Locate the cell with the specified text and output its [x, y] center coordinate. 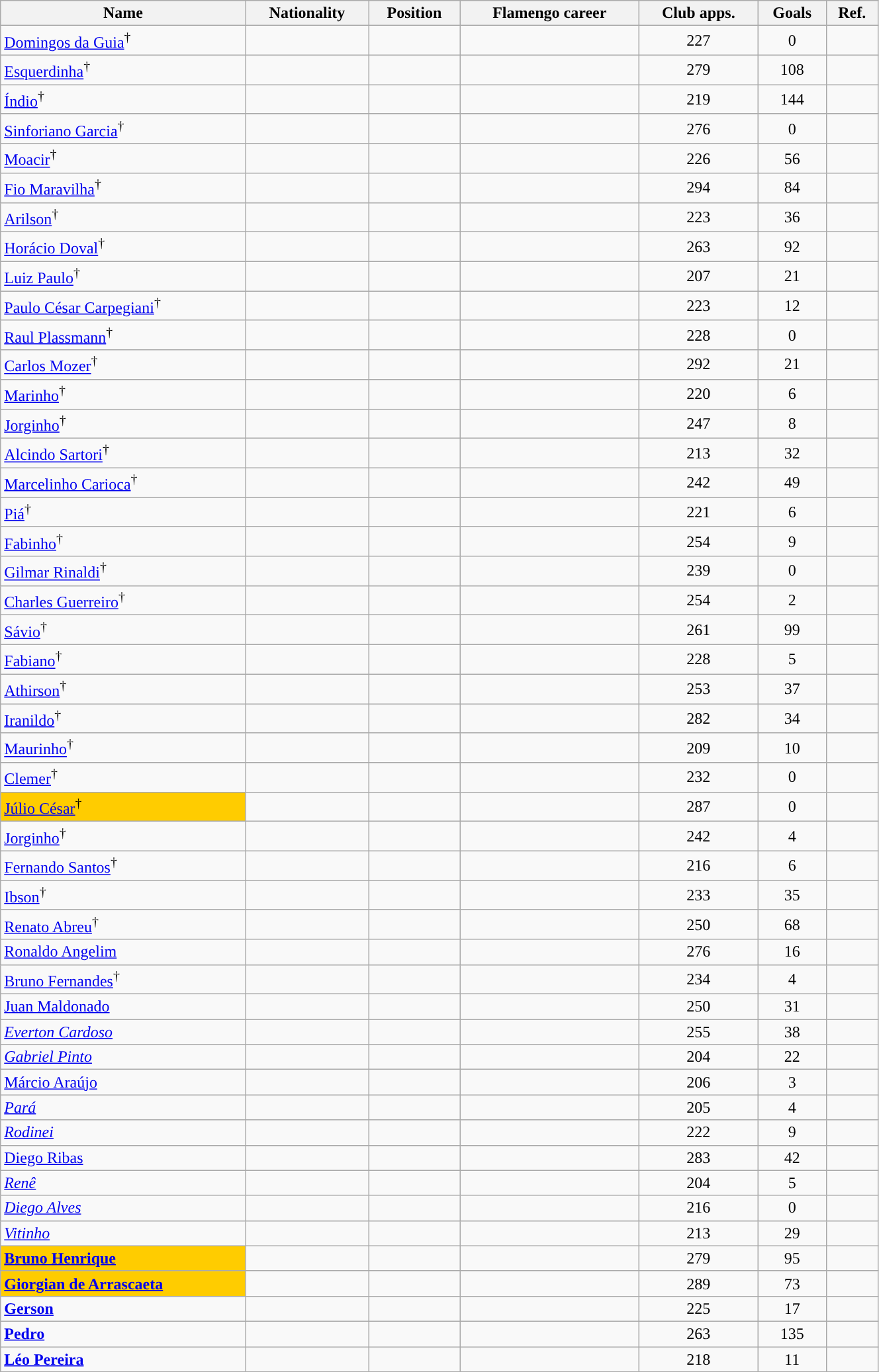
16 [792, 952]
234 [698, 979]
Domingos da Guia† [123, 41]
Pedro [123, 1334]
292 [698, 365]
144 [792, 99]
Alcindo Sartori† [123, 454]
11 [792, 1359]
232 [698, 778]
Sávio† [123, 630]
2 [792, 601]
Esquerdinha† [123, 70]
205 [698, 1107]
207 [698, 277]
Ref. [852, 13]
Iranildo† [123, 718]
209 [698, 748]
Flamengo career [549, 13]
Horácio Doval† [123, 247]
Raul Plassmann† [123, 335]
Luiz Paulo† [123, 277]
Maurinho† [123, 748]
206 [698, 1082]
Nationality [307, 13]
Everton Cardoso [123, 1032]
226 [698, 159]
38 [792, 1032]
3 [792, 1082]
Arilson† [123, 217]
Diego Alves [123, 1208]
Léo Pereira [123, 1359]
225 [698, 1308]
Gilmar Rinaldi† [123, 572]
282 [698, 718]
92 [792, 247]
32 [792, 454]
Sinforiano Garcia† [123, 128]
37 [792, 689]
Goals [792, 13]
233 [698, 896]
294 [698, 188]
222 [698, 1133]
Giorgian de Arrascaeta [123, 1283]
Club apps. [698, 13]
Bruno Henrique [123, 1258]
Juan Maldonado [123, 1007]
Márcio Araújo [123, 1082]
Gerson [123, 1308]
287 [698, 807]
12 [792, 306]
239 [698, 572]
Rodinei [123, 1133]
Athirson† [123, 689]
255 [698, 1032]
29 [792, 1233]
Name [123, 13]
Fio Maravilha† [123, 188]
Pará [123, 1107]
253 [698, 689]
289 [698, 1283]
31 [792, 1007]
17 [792, 1308]
Bruno Fernandes† [123, 979]
Diego Ribas [123, 1158]
Renê [123, 1183]
219 [698, 99]
Charles Guerreiro† [123, 601]
Carlos Mozer† [123, 365]
Moacir† [123, 159]
221 [698, 512]
8 [792, 423]
42 [792, 1158]
283 [698, 1158]
Marinho† [123, 394]
68 [792, 925]
99 [792, 630]
227 [698, 41]
36 [792, 217]
Clemer† [123, 778]
Fabinho† [123, 541]
35 [792, 896]
Ibson† [123, 896]
73 [792, 1283]
Gabriel Pinto [123, 1057]
247 [698, 423]
Piá† [123, 512]
220 [698, 394]
261 [698, 630]
108 [792, 70]
Júlio César† [123, 807]
34 [792, 718]
Position [414, 13]
218 [698, 1359]
22 [792, 1057]
Ronaldo Angelim [123, 952]
10 [792, 748]
Índio† [123, 99]
Fernando Santos† [123, 865]
56 [792, 159]
95 [792, 1258]
84 [792, 188]
49 [792, 483]
Marcelinho Carioca† [123, 483]
Paulo César Carpegiani† [123, 306]
Fabiano† [123, 659]
Vitinho [123, 1233]
135 [792, 1334]
Renato Abreu† [123, 925]
